Scan for the cell matching the given text and deliver its (X, Y) coordinate at center. 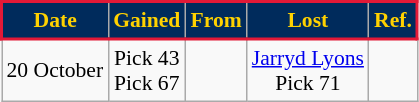
Gained (146, 20)
20 October (56, 70)
Pick 43Pick 67 (146, 70)
Ref. (394, 20)
Jarryd LyonsPick 71 (308, 70)
Lost (308, 20)
Date (56, 20)
From (216, 20)
